Detect which cell encompasses the target text, then output its [X, Y] center coordinate. 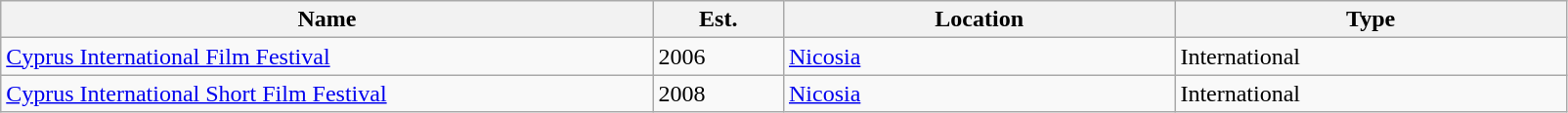
Est. [718, 19]
Cyprus International Short Film Festival [327, 94]
Name [327, 19]
Cyprus International Film Festival [327, 56]
2008 [718, 94]
Location [979, 19]
Type [1371, 19]
2006 [718, 56]
